Detect which cell encompasses the target text, then output its [x, y] center coordinate. 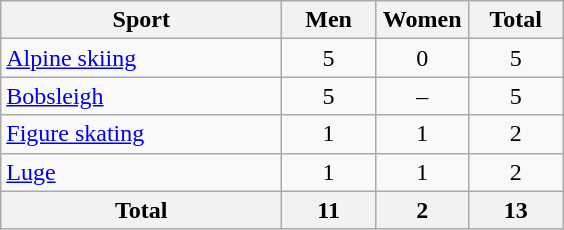
Luge [142, 172]
0 [422, 58]
Bobsleigh [142, 96]
11 [329, 210]
13 [516, 210]
Men [329, 20]
– [422, 96]
Women [422, 20]
Alpine skiing [142, 58]
Sport [142, 20]
Figure skating [142, 134]
